From the cell containing the given text, extract its center point as [X, Y] coordinate. 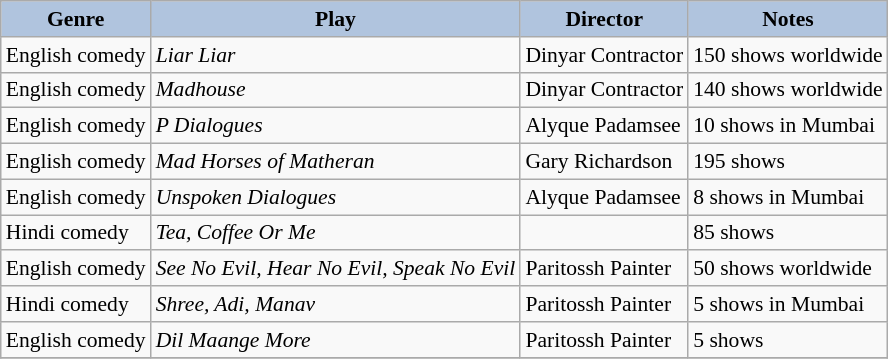
85 shows [788, 233]
Gary Richardson [604, 162]
See No Evil, Hear No Evil, Speak No Evil [336, 269]
Notes [788, 19]
Play [336, 19]
5 shows in Mumbai [788, 304]
10 shows in Mumbai [788, 126]
195 shows [788, 162]
Genre [76, 19]
50 shows worldwide [788, 269]
140 shows worldwide [788, 90]
8 shows in Mumbai [788, 197]
Liar Liar [336, 55]
5 shows [788, 340]
Shree, Adi, Manav [336, 304]
Mad Horses of Matheran [336, 162]
Director [604, 19]
Dil Maange More [336, 340]
150 shows worldwide [788, 55]
Tea, Coffee Or Me [336, 233]
P Dialogues [336, 126]
Madhouse [336, 90]
Unspoken Dialogues [336, 197]
